Determine the [X, Y] coordinate at the center of the cell enclosing the given text.  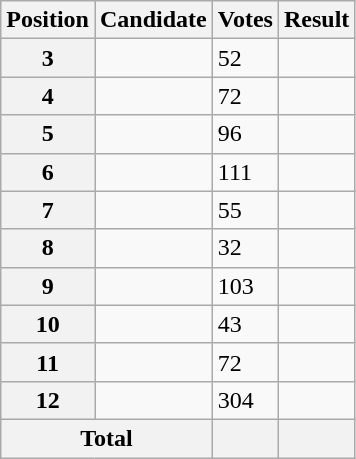
55 [245, 210]
Candidate [153, 20]
12 [48, 400]
Votes [245, 20]
304 [245, 400]
9 [48, 286]
43 [245, 324]
3 [48, 58]
103 [245, 286]
96 [245, 134]
11 [48, 362]
6 [48, 172]
5 [48, 134]
52 [245, 58]
111 [245, 172]
Position [48, 20]
Total [107, 438]
8 [48, 248]
4 [48, 96]
Result [316, 20]
10 [48, 324]
7 [48, 210]
32 [245, 248]
